Scan for the cell matching the given text and deliver its [x, y] coordinate at center. 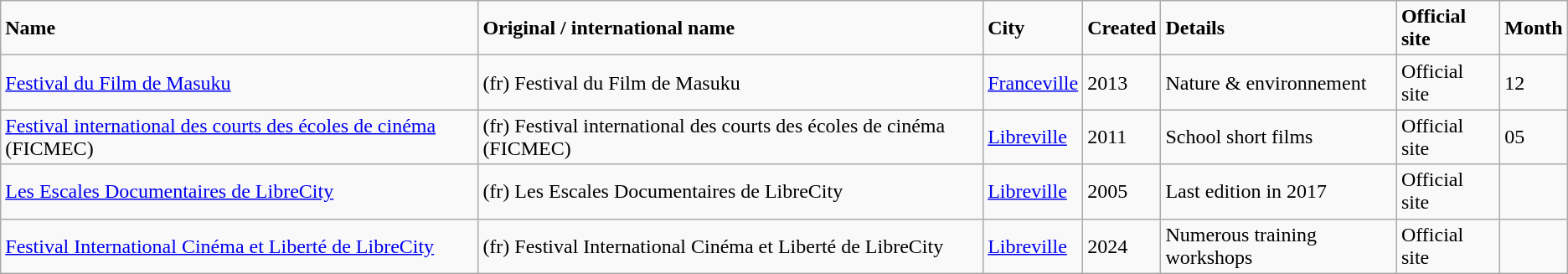
Numerous training workshops [1278, 246]
Franceville [1034, 82]
(fr) Festival du Film de Masuku [730, 82]
Nature & environnement [1278, 82]
(fr) Festival international des courts des écoles de cinéma (FICMEC) [730, 137]
Festival International Cinéma et Liberté de LibreCity [240, 246]
Created [1122, 28]
(fr) Festival International Cinéma et Liberté de LibreCity [730, 246]
12 [1534, 82]
2013 [1122, 82]
2024 [1122, 246]
Festival international des courts des écoles de cinéma (FICMEC) [240, 137]
(fr) Les Escales Documentaires de LibreCity [730, 191]
2005 [1122, 191]
Original / international name [730, 28]
2011 [1122, 137]
Month [1534, 28]
Name [240, 28]
05 [1534, 137]
Festival du Film de Masuku [240, 82]
Les Escales Documentaires de LibreCity [240, 191]
Details [1278, 28]
School short films [1278, 137]
Last edition in 2017 [1278, 191]
City [1034, 28]
